Scan for the cell matching the given text and deliver its (x, y) coordinate at center. 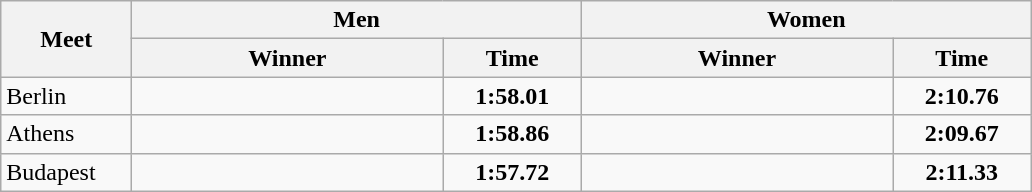
2:10.76 (962, 96)
Athens (66, 134)
2:09.67 (962, 134)
1:58.01 (512, 96)
1:57.72 (512, 172)
Berlin (66, 96)
Men (357, 20)
Women (806, 20)
Budapest (66, 172)
2:11.33 (962, 172)
Meet (66, 39)
1:58.86 (512, 134)
